Return the [x, y] coordinate for the center point of the cell that contains the specified text.  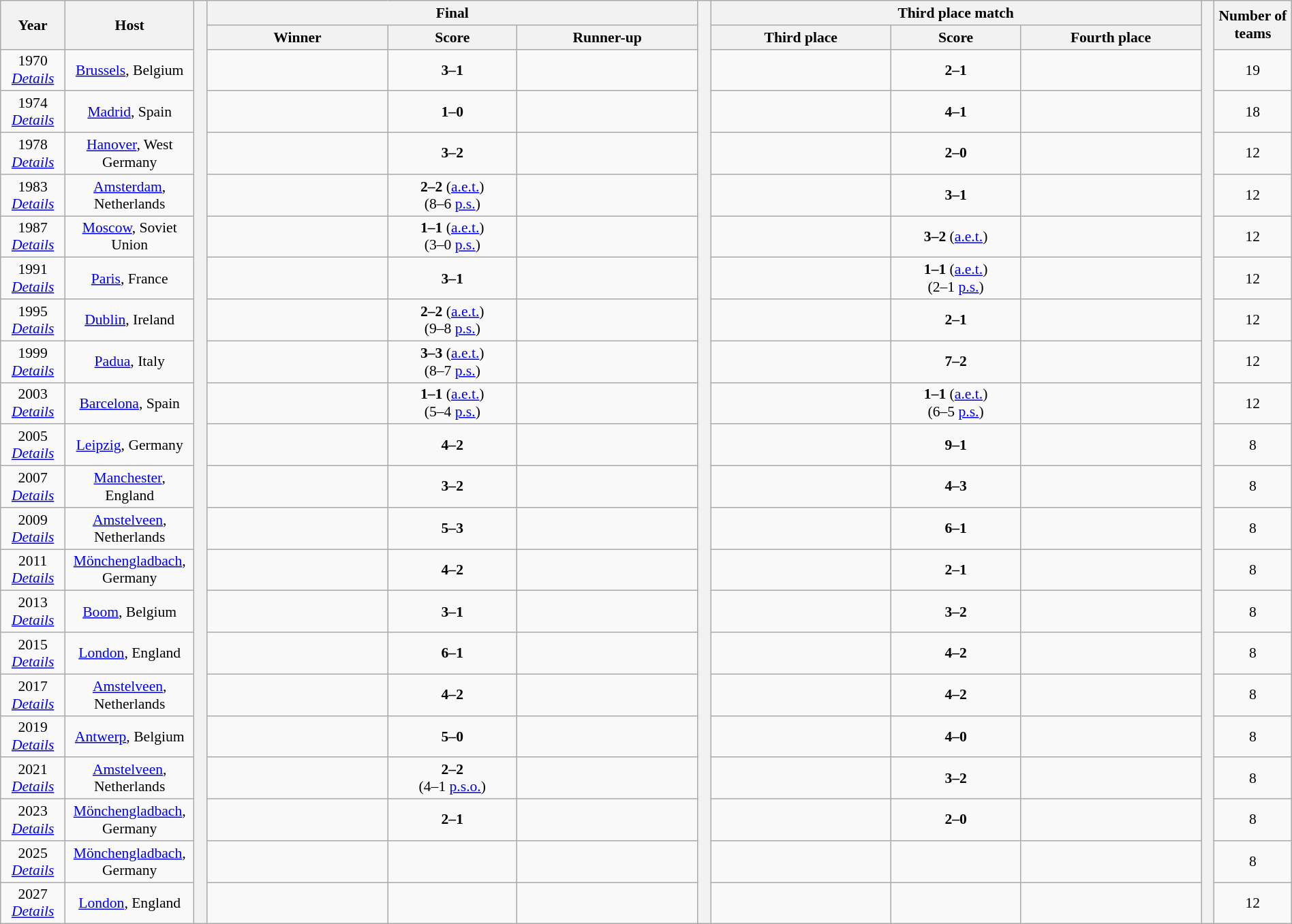
1–0 [452, 112]
2027Details [33, 904]
1–1 (a.e.t.)(5–4 p.s.) [452, 403]
Third place match [956, 13]
1995 Details [33, 320]
1999 Details [33, 361]
5–3 [452, 529]
Brussels, Belgium [129, 70]
9–1 [955, 446]
2003 Details [33, 403]
19 [1252, 70]
1991 Details [33, 278]
2021 Details [33, 778]
Amsterdam, Netherlands [129, 195]
Third place [801, 37]
4–3 [955, 487]
7–2 [955, 361]
2023Details [33, 820]
2019 Details [33, 736]
1–1 (a.e.t.)(3–0 p.s.) [452, 237]
Paris, France [129, 278]
1987 Details [33, 237]
2013 Details [33, 612]
Host [129, 25]
18 [1252, 112]
2025Details [33, 861]
Barcelona, Spain [129, 403]
Number of teams [1252, 25]
2–2 (a.e.t.)(9–8 p.s.) [452, 320]
2–2(4–1 p.s.o.) [452, 778]
Moscow, Soviet Union [129, 237]
1974 Details [33, 112]
2005 Details [33, 446]
Madrid, Spain [129, 112]
3–3 (a.e.t.)(8–7 p.s.) [452, 361]
Padua, Italy [129, 361]
2011 Details [33, 570]
4–0 [955, 736]
Manchester, England [129, 487]
Runner-up [608, 37]
2009 Details [33, 529]
Dublin, Ireland [129, 320]
Boom, Belgium [129, 612]
Hanover, West Germany [129, 154]
1970 Details [33, 70]
1983 Details [33, 195]
2007 Details [33, 487]
2017 Details [33, 695]
1–1 (a.e.t.)(2–1 p.s.) [955, 278]
Antwerp, Belgium [129, 736]
2015 Details [33, 653]
Fourth place [1111, 37]
1978 Details [33, 154]
1–1 (a.e.t.)(6–5 p.s.) [955, 403]
5–0 [452, 736]
Leipzig, Germany [129, 446]
3–2 (a.e.t.) [955, 237]
2–2 (a.e.t.)(8–6 p.s.) [452, 195]
Year [33, 25]
Winner [297, 37]
Final [452, 13]
4–1 [955, 112]
